Provide the [X, Y] coordinate of the cell's center where the given text is located.  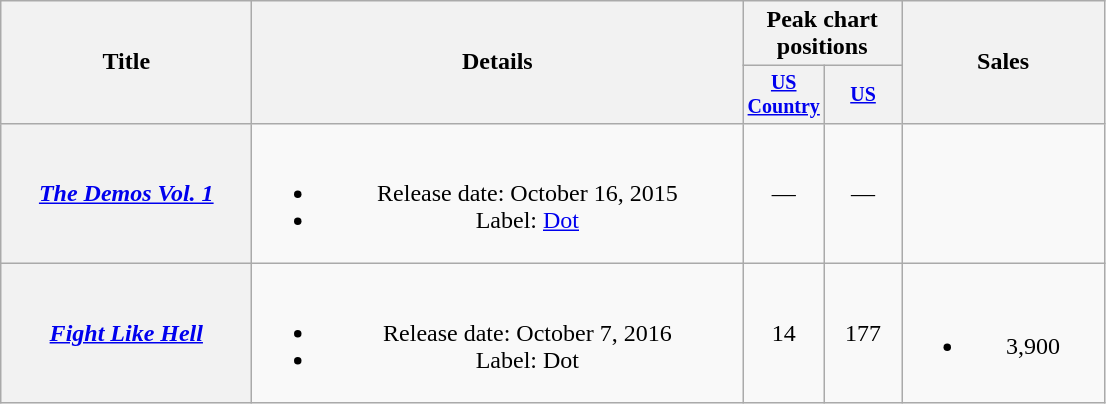
US Country [784, 94]
177 [864, 333]
The Demos Vol. 1 [126, 193]
Release date: October 7, 2016Label: Dot [498, 333]
Release date: October 16, 2015Label: Dot [498, 193]
US [864, 94]
Sales [1004, 62]
Fight Like Hell [126, 333]
3,900 [1004, 333]
Details [498, 62]
14 [784, 333]
Title [126, 62]
Peak chart positions [822, 34]
